For the text-containing cell, return its midpoint in [x, y] coordinate format. 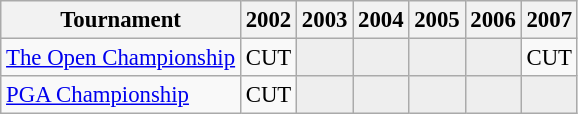
2006 [493, 20]
2002 [268, 20]
Tournament [121, 20]
2007 [549, 20]
2004 [381, 20]
2005 [437, 20]
2003 [325, 20]
The Open Championship [121, 58]
PGA Championship [121, 95]
